Identify which cell holds the provided text, then report its (X, Y) central coordinate. 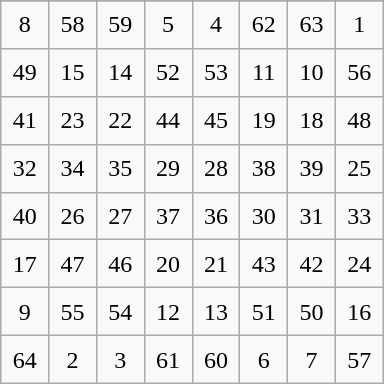
26 (73, 216)
13 (216, 312)
2 (73, 359)
45 (216, 120)
59 (120, 25)
10 (312, 73)
24 (359, 264)
23 (73, 120)
8 (25, 25)
11 (264, 73)
22 (120, 120)
38 (264, 168)
30 (264, 216)
31 (312, 216)
28 (216, 168)
64 (25, 359)
41 (25, 120)
58 (73, 25)
27 (120, 216)
47 (73, 264)
40 (25, 216)
12 (168, 312)
20 (168, 264)
4 (216, 25)
52 (168, 73)
6 (264, 359)
3 (120, 359)
39 (312, 168)
33 (359, 216)
48 (359, 120)
50 (312, 312)
61 (168, 359)
49 (25, 73)
18 (312, 120)
35 (120, 168)
14 (120, 73)
46 (120, 264)
19 (264, 120)
63 (312, 25)
43 (264, 264)
5 (168, 25)
62 (264, 25)
53 (216, 73)
1 (359, 25)
15 (73, 73)
36 (216, 216)
21 (216, 264)
29 (168, 168)
32 (25, 168)
55 (73, 312)
37 (168, 216)
42 (312, 264)
17 (25, 264)
25 (359, 168)
7 (312, 359)
9 (25, 312)
56 (359, 73)
60 (216, 359)
57 (359, 359)
16 (359, 312)
34 (73, 168)
54 (120, 312)
51 (264, 312)
44 (168, 120)
